Scan for the cell matching the given text and deliver its [x, y] coordinate at center. 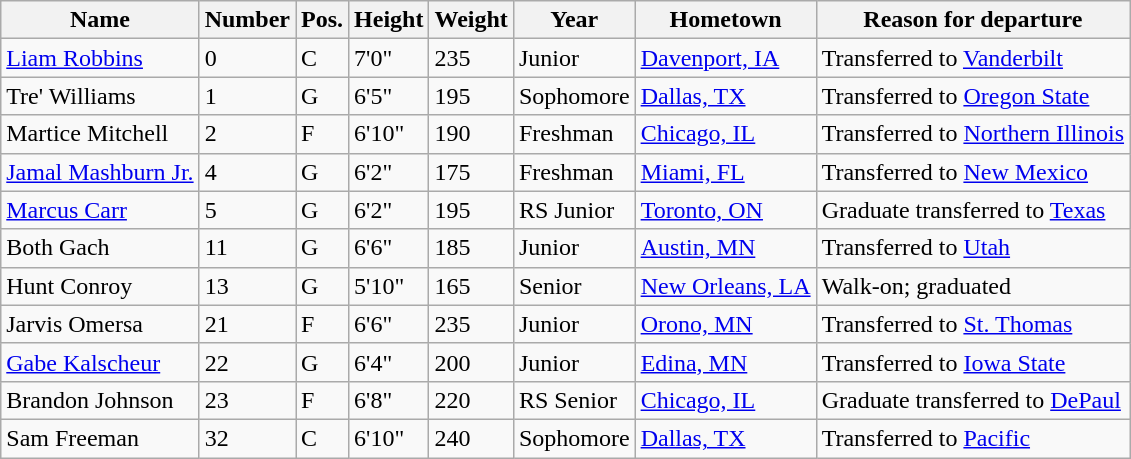
Height [389, 20]
Walk-on; graduated [972, 286]
Graduate transferred to Texas [972, 210]
2 [247, 134]
Hometown [726, 20]
7'0" [389, 58]
200 [471, 362]
4 [247, 172]
Miami, FL [726, 172]
1 [247, 96]
Martice Mitchell [100, 134]
New Orleans, LA [726, 286]
Transferred to Iowa State [972, 362]
Graduate transferred to DePaul [972, 400]
0 [247, 58]
Pos. [322, 20]
Jarvis Omersa [100, 324]
240 [471, 438]
Both Gach [100, 248]
Hunt Conroy [100, 286]
220 [471, 400]
Weight [471, 20]
Transferred to Pacific [972, 438]
Name [100, 20]
5 [247, 210]
Jamal Mashburn Jr. [100, 172]
22 [247, 362]
Transferred to Northern Illinois [972, 134]
5'10" [389, 286]
Transferred to Utah [972, 248]
Tre' Williams [100, 96]
6'4" [389, 362]
21 [247, 324]
Brandon Johnson [100, 400]
Marcus Carr [100, 210]
RS Senior [574, 400]
RS Junior [574, 210]
Number [247, 20]
Transferred to New Mexico [972, 172]
Austin, MN [726, 248]
6'5" [389, 96]
Orono, MN [726, 324]
175 [471, 172]
Senior [574, 286]
Davenport, IA [726, 58]
23 [247, 400]
Transferred to St. Thomas [972, 324]
185 [471, 248]
Year [574, 20]
190 [471, 134]
11 [247, 248]
Edina, MN [726, 362]
13 [247, 286]
Reason for departure [972, 20]
6'8" [389, 400]
Gabe Kalscheur [100, 362]
Transferred to Vanderbilt [972, 58]
165 [471, 286]
Transferred to Oregon State [972, 96]
Toronto, ON [726, 210]
Sam Freeman [100, 438]
32 [247, 438]
Liam Robbins [100, 58]
